Return the [X, Y] coordinate for the center point of the cell that contains the specified text.  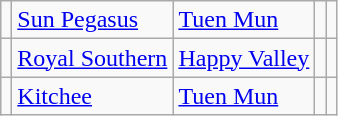
Happy Valley [244, 58]
Royal Southern [92, 58]
Sun Pegasus [92, 20]
Kitchee [92, 96]
